Determine the [X, Y] coordinate at the center of the cell enclosing the given text.  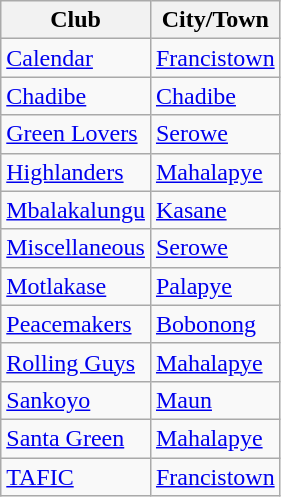
Santa Green [76, 438]
Green Lovers [76, 134]
Miscellaneous [76, 248]
Mbalakalungu [76, 210]
Highlanders [76, 172]
Club [76, 20]
Bobonong [215, 324]
Motlakase [76, 286]
Maun [215, 400]
Rolling Guys [76, 362]
Palapye [215, 286]
Calendar [76, 58]
Peacemakers [76, 324]
City/Town [215, 20]
Sankoyo [76, 400]
Kasane [215, 210]
TAFIC [76, 477]
